Return [X, Y] of the center of cell containing provided text 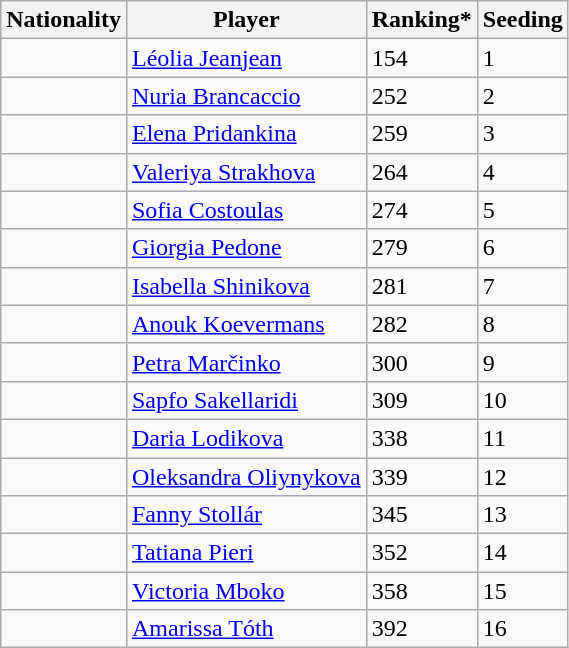
Nuria Brancaccio [246, 96]
Anouk Koevermans [246, 324]
358 [422, 591]
3 [522, 134]
Léolia Jeanjean [246, 58]
6 [522, 248]
10 [522, 400]
Victoria Mboko [246, 591]
8 [522, 324]
300 [422, 362]
4 [522, 172]
Isabella Shinikova [246, 286]
339 [422, 477]
Tatiana Pieri [246, 553]
Ranking* [422, 20]
264 [422, 172]
338 [422, 438]
Amarissa Tóth [246, 629]
12 [522, 477]
345 [422, 515]
9 [522, 362]
274 [422, 210]
2 [522, 96]
13 [522, 515]
5 [522, 210]
Giorgia Pedone [246, 248]
Sapfo Sakellaridi [246, 400]
Petra Marčinko [246, 362]
Valeriya Strakhova [246, 172]
Elena Pridankina [246, 134]
14 [522, 553]
Daria Lodikova [246, 438]
282 [422, 324]
279 [422, 248]
Seeding [522, 20]
392 [422, 629]
Player [246, 20]
309 [422, 400]
352 [422, 553]
11 [522, 438]
154 [422, 58]
15 [522, 591]
Fanny Stollár [246, 515]
7 [522, 286]
1 [522, 58]
Nationality [64, 20]
16 [522, 629]
Sofia Costoulas [246, 210]
281 [422, 286]
252 [422, 96]
Oleksandra Oliynykova [246, 477]
259 [422, 134]
